Return (x, y) of the center of cell containing provided text 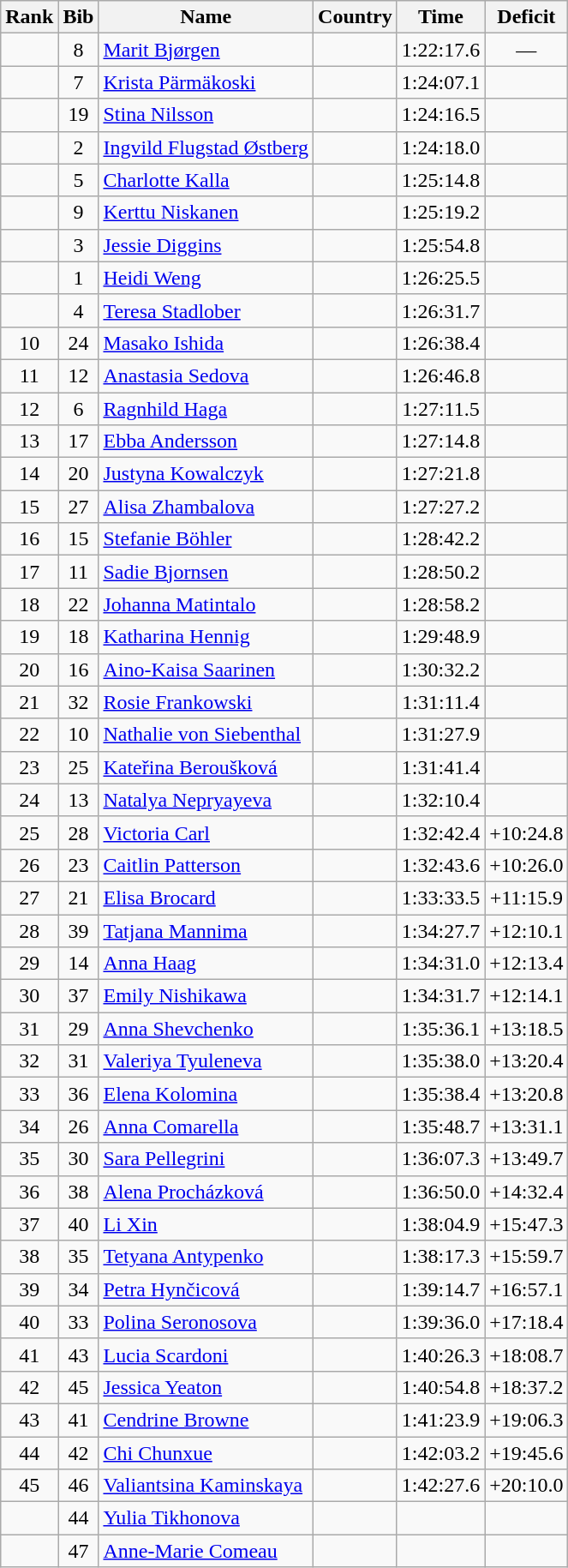
Katharina Hennig (206, 637)
1:35:38.0 (440, 1061)
Alisa Zhambalova (206, 507)
Country (356, 17)
1:41:23.9 (440, 1420)
+19:06.3 (526, 1420)
Anastasia Sedova (206, 375)
1:30:32.2 (440, 670)
1:28:58.2 (440, 604)
1:40:26.3 (440, 1355)
+18:37.2 (526, 1387)
1:31:11.4 (440, 702)
+13:18.5 (526, 1029)
1:27:11.5 (440, 409)
5 (79, 180)
Chi Chunxue (206, 1453)
1:26:31.7 (440, 310)
Elisa Brocard (206, 898)
1:31:41.4 (440, 767)
46 (79, 1486)
Deficit (526, 17)
Nathalie von Siebenthal (206, 735)
1:25:54.8 (440, 245)
+14:32.4 (526, 1192)
1:24:18.0 (440, 147)
+19:45.6 (526, 1453)
1:35:36.1 (440, 1029)
Sara Pellegrini (206, 1159)
Anne-Marie Comeau (206, 1551)
Marit Bjørgen (206, 50)
1:27:14.8 (440, 442)
— (526, 50)
Krista Pärmäkoski (206, 82)
Rank (29, 17)
Tatjana Mannima (206, 930)
Polina Seronosova (206, 1322)
1:28:50.2 (440, 572)
Kateřina Beroušková (206, 767)
+16:57.1 (526, 1289)
1 (79, 278)
1:26:38.4 (440, 343)
1:31:27.9 (440, 735)
1:25:14.8 (440, 180)
1:25:19.2 (440, 213)
Victoria Carl (206, 832)
Aino-Kaisa Saarinen (206, 670)
1:36:07.3 (440, 1159)
+20:10.0 (526, 1486)
1:38:17.3 (440, 1257)
Jessica Yeaton (206, 1387)
+13:20.4 (526, 1061)
Li Xin (206, 1224)
+13:49.7 (526, 1159)
Masako Ishida (206, 343)
+18:08.7 (526, 1355)
Heidi Weng (206, 278)
+17:18.4 (526, 1322)
Rosie Frankowski (206, 702)
6 (79, 409)
1:32:42.4 (440, 832)
Emily Nishikawa (206, 996)
1:24:07.1 (440, 82)
1:32:10.4 (440, 800)
Kerttu Niskanen (206, 213)
Time (440, 17)
4 (79, 310)
1:39:14.7 (440, 1289)
Anna Comarella (206, 1126)
Johanna Matintalo (206, 604)
+10:24.8 (526, 832)
1:26:25.5 (440, 278)
+12:14.1 (526, 996)
Anna Shevchenko (206, 1029)
Sadie Bjornsen (206, 572)
1:28:42.2 (440, 539)
1:34:31.0 (440, 964)
+15:47.3 (526, 1224)
1:39:36.0 (440, 1322)
1:27:27.2 (440, 507)
Natalya Nepryayeva (206, 800)
1:35:38.4 (440, 1094)
+13:31.1 (526, 1126)
1:38:04.9 (440, 1224)
Cendrine Browne (206, 1420)
Lucia Scardoni (206, 1355)
Ingvild Flugstad Østberg (206, 147)
3 (79, 245)
Stina Nilsson (206, 115)
+12:10.1 (526, 930)
8 (79, 50)
9 (79, 213)
1:32:43.6 (440, 865)
1:42:03.2 (440, 1453)
1:22:17.6 (440, 50)
1:36:50.0 (440, 1192)
Ragnhild Haga (206, 409)
1:24:16.5 (440, 115)
+11:15.9 (526, 898)
+13:20.8 (526, 1094)
Tetyana Antypenko (206, 1257)
1:34:27.7 (440, 930)
1:26:46.8 (440, 375)
1:27:21.8 (440, 474)
Valiantsina Kaminskaya (206, 1486)
Ebba Andersson (206, 442)
7 (79, 82)
1:29:48.9 (440, 637)
Caitlin Patterson (206, 865)
+15:59.7 (526, 1257)
Justyna Kowalczyk (206, 474)
+10:26.0 (526, 865)
1:33:33.5 (440, 898)
1:34:31.7 (440, 996)
Stefanie Böhler (206, 539)
Valeriya Tyuleneva (206, 1061)
1:35:48.7 (440, 1126)
Petra Hynčicová (206, 1289)
+12:13.4 (526, 964)
Bib (79, 17)
47 (79, 1551)
Teresa Stadlober (206, 310)
1:40:54.8 (440, 1387)
Name (206, 17)
Jessie Diggins (206, 245)
Elena Kolomina (206, 1094)
Charlotte Kalla (206, 180)
Yulia Tikhonova (206, 1518)
2 (79, 147)
Anna Haag (206, 964)
1:42:27.6 (440, 1486)
Alena Procházková (206, 1192)
